Identify which cell holds the provided text, then report its [X, Y] central coordinate. 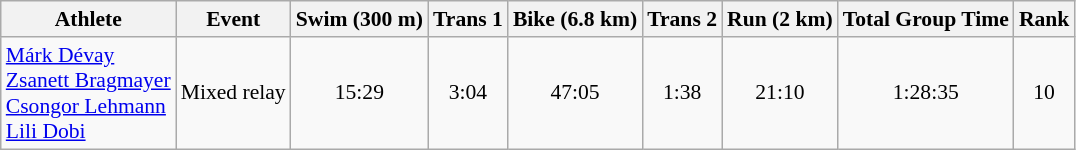
47:05 [575, 93]
Event [234, 19]
15:29 [360, 93]
Rank [1044, 19]
Trans 2 [682, 19]
10 [1044, 93]
1:38 [682, 93]
21:10 [780, 93]
Mixed relay [234, 93]
Trans 1 [468, 19]
Márk DévayZsanett BragmayerCsongor LehmannLili Dobi [88, 93]
Athlete [88, 19]
1:28:35 [926, 93]
3:04 [468, 93]
Total Group Time [926, 19]
Swim (300 m) [360, 19]
Bike (6.8 km) [575, 19]
Run (2 km) [780, 19]
